Return [X, Y] of the center of cell containing provided text 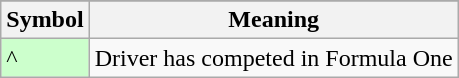
Symbol [45, 20]
Meaning [274, 20]
^ [45, 58]
Driver has competed in Formula One [274, 58]
